Provide the (x, y) coordinate of the cell's center where the given text is located.  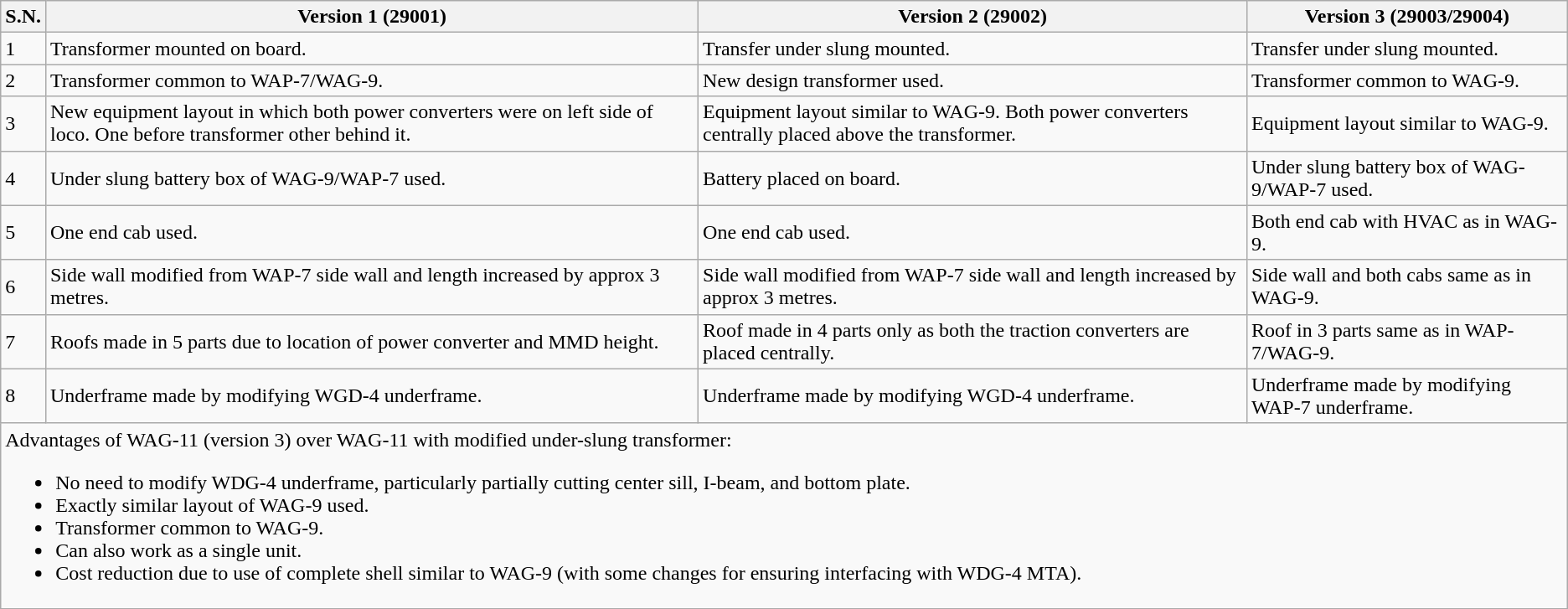
7 (23, 342)
Version 3 (29003/29004) (1407, 17)
Roof made in 4 parts only as both the traction converters are placed centrally. (973, 342)
Roofs made in 5 parts due to location of power converter and MMD height. (372, 342)
Equipment layout similar to WAG-9. Both power converters centrally placed above the transformer. (973, 124)
Underframe made by modifying WAP-7 underframe. (1407, 395)
8 (23, 395)
1 (23, 49)
5 (23, 233)
New design transformer used. (973, 80)
Side wall and both cabs same as in WAG-9. (1407, 286)
Version 2 (29002) (973, 17)
Transformer common to WAP-7/WAG-9. (372, 80)
Version 1 (29001) (372, 17)
Equipment layout similar to WAG-9. (1407, 124)
Transformer common to WAG-9. (1407, 80)
Battery placed on board. (973, 178)
3 (23, 124)
2 (23, 80)
S.N. (23, 17)
6 (23, 286)
New equipment layout in which both power converters were on left side of loco. One before transformer other behind it. (372, 124)
Transformer mounted on board. (372, 49)
Both end cab with HVAC as in WAG-9. (1407, 233)
4 (23, 178)
Roof in 3 parts same as in WAP-7/WAG-9. (1407, 342)
